Output the (X, Y) coordinate of the center of the cell containing the given text.  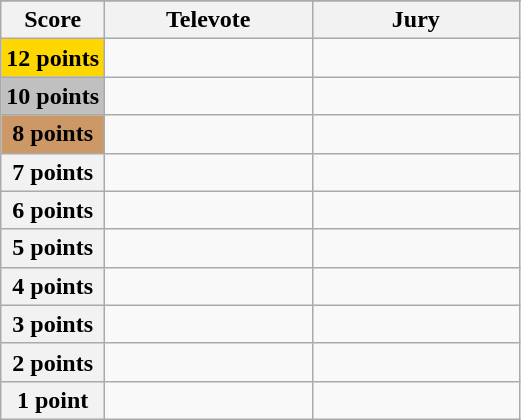
5 points (53, 248)
7 points (53, 172)
Score (53, 20)
4 points (53, 286)
3 points (53, 324)
10 points (53, 96)
8 points (53, 134)
6 points (53, 210)
12 points (53, 58)
Televote (209, 20)
2 points (53, 362)
1 point (53, 400)
Jury (416, 20)
